Output the (X, Y) coordinate of the center of the cell containing the given text.  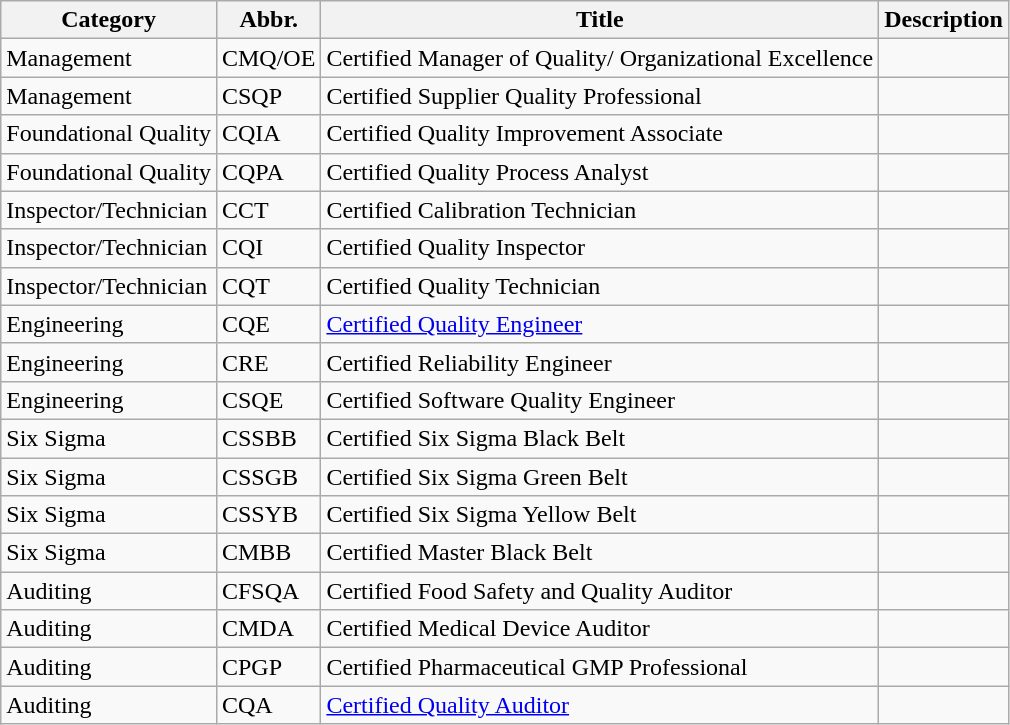
Certified Six Sigma Green Belt (600, 477)
Certified Quality Process Analyst (600, 172)
CQIA (268, 134)
Certified Calibration Technician (600, 210)
Abbr. (268, 20)
CSSGB (268, 477)
Category (109, 20)
Certified Six Sigma Black Belt (600, 438)
Certified Quality Technician (600, 286)
CFSQA (268, 591)
Certified Master Black Belt (600, 553)
Certified Manager of Quality/ Organizational Excellence (600, 58)
Certified Supplier Quality Professional (600, 96)
CSSYB (268, 515)
CMBB (268, 553)
CPGP (268, 667)
Certified Food Safety and Quality Auditor (600, 591)
CMDA (268, 629)
CQI (268, 248)
Certified Medical Device Auditor (600, 629)
Certified Reliability Engineer (600, 362)
CQPA (268, 172)
CRE (268, 362)
Certified Quality Inspector (600, 248)
CSSBB (268, 438)
CSQE (268, 400)
Certified Quality Engineer (600, 324)
Certified Quality Improvement Associate (600, 134)
Title (600, 20)
Certified Six Sigma Yellow Belt (600, 515)
Certified Software Quality Engineer (600, 400)
CQE (268, 324)
Certified Pharmaceutical GMP Professional (600, 667)
Certified Quality Auditor (600, 705)
CCT (268, 210)
Description (944, 20)
CSQP (268, 96)
CQA (268, 705)
CQT (268, 286)
CMQ/OE (268, 58)
